Identify which cell holds the provided text, then report its (x, y) central coordinate. 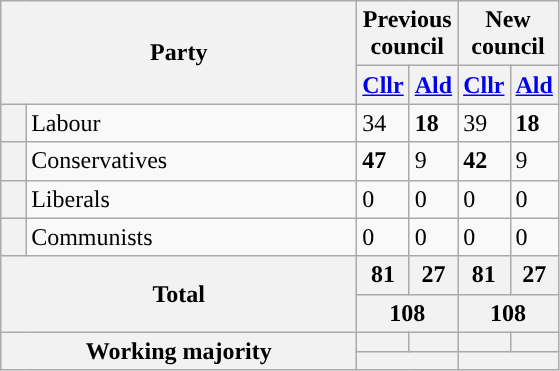
42 (484, 161)
Previous council (408, 34)
47 (383, 161)
Labour (192, 123)
Party (179, 52)
Communists (192, 237)
Liberals (192, 199)
34 (383, 123)
Total (179, 294)
Conservatives (192, 161)
39 (484, 123)
Working majority (179, 351)
New council (508, 34)
